Search for the cell housing the specified text and yield its [X, Y] center coordinate. 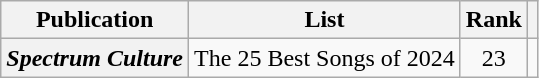
Rank [494, 20]
Publication [95, 20]
The 25 Best Songs of 2024 [325, 58]
23 [494, 58]
List [325, 20]
Spectrum Culture [95, 58]
